Capture the cell that displays the provided text and extract its (x, y) central coordinate. 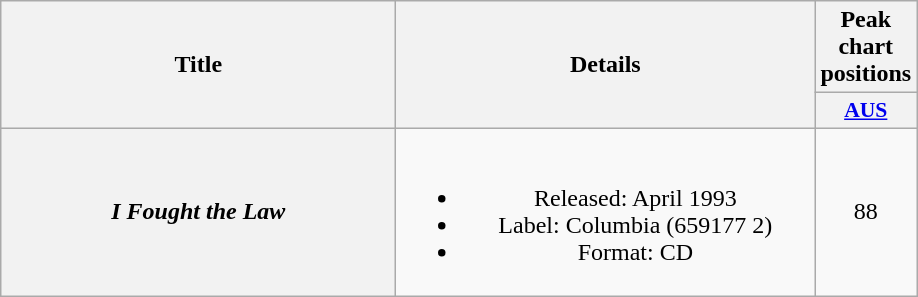
Peak chart positions (866, 47)
AUS (866, 111)
88 (866, 212)
I Fought the Law (198, 212)
Title (198, 65)
Released: April 1993Label: Columbia (659177 2)Format: CD (606, 212)
Details (606, 65)
